Identify which cell holds the provided text, then report its [x, y] central coordinate. 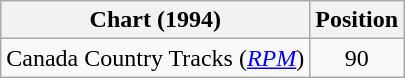
Chart (1994) [156, 20]
Canada Country Tracks (RPM) [156, 58]
90 [357, 58]
Position [357, 20]
